Pinpoint the cell where the given text exists, returning its (X, Y) midpoint coordinate. 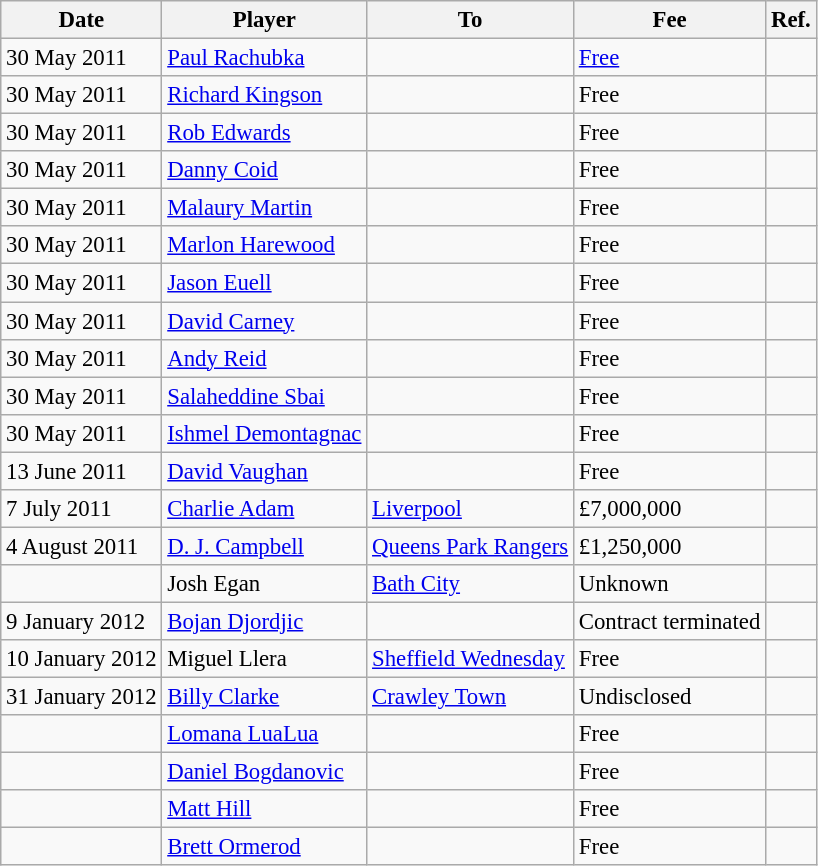
Miguel Llera (264, 659)
Lomana LuaLua (264, 734)
Bojan Djordjic (264, 621)
Charlie Adam (264, 509)
Date (82, 20)
Liverpool (470, 509)
Billy Clarke (264, 697)
To (470, 20)
Jason Euell (264, 283)
Salaheddine Sbai (264, 396)
David Vaughan (264, 471)
Undisclosed (669, 697)
Brett Ormerod (264, 847)
£1,250,000 (669, 546)
9 January 2012 (82, 621)
Ishmel Demontagnac (264, 433)
31 January 2012 (82, 697)
Crawley Town (470, 697)
7 July 2011 (82, 509)
Marlon Harewood (264, 245)
Daniel Bogdanovic (264, 772)
4 August 2011 (82, 546)
David Carney (264, 321)
Fee (669, 20)
13 June 2011 (82, 471)
Richard Kingson (264, 95)
Ref. (791, 20)
Malaury Martin (264, 208)
Andy Reid (264, 358)
Player (264, 20)
£7,000,000 (669, 509)
Unknown (669, 584)
Danny Coid (264, 170)
10 January 2012 (82, 659)
Rob Edwards (264, 133)
Josh Egan (264, 584)
Paul Rachubka (264, 58)
D. J. Campbell (264, 546)
Matt Hill (264, 809)
Contract terminated (669, 621)
Bath City (470, 584)
Sheffield Wednesday (470, 659)
Queens Park Rangers (470, 546)
